Provide the (X, Y) coordinate of the cell's center where the given text is located.  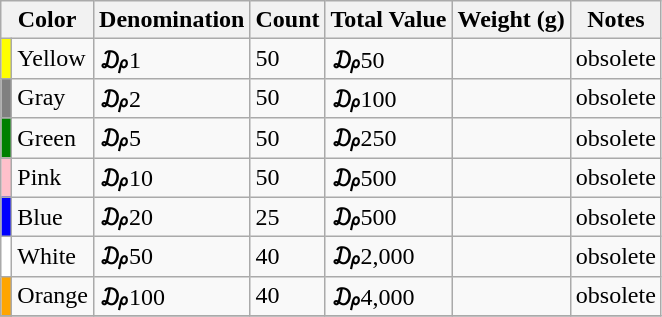
₯20 (172, 217)
25 (288, 217)
Weight (g) (511, 20)
Color (48, 20)
White (53, 257)
₯2 (172, 98)
₯1 (172, 59)
₯2,000 (388, 257)
Pink (53, 178)
₯250 (388, 138)
Yellow (53, 59)
₯5 (172, 138)
Gray (53, 98)
₯10 (172, 178)
Notes (616, 20)
₯4,000 (388, 296)
Orange (53, 296)
Blue (53, 217)
Green (53, 138)
Total Value (388, 20)
Count (288, 20)
Denomination (172, 20)
